Find where the given text appears and provide that cell's center as (x, y) coordinate. 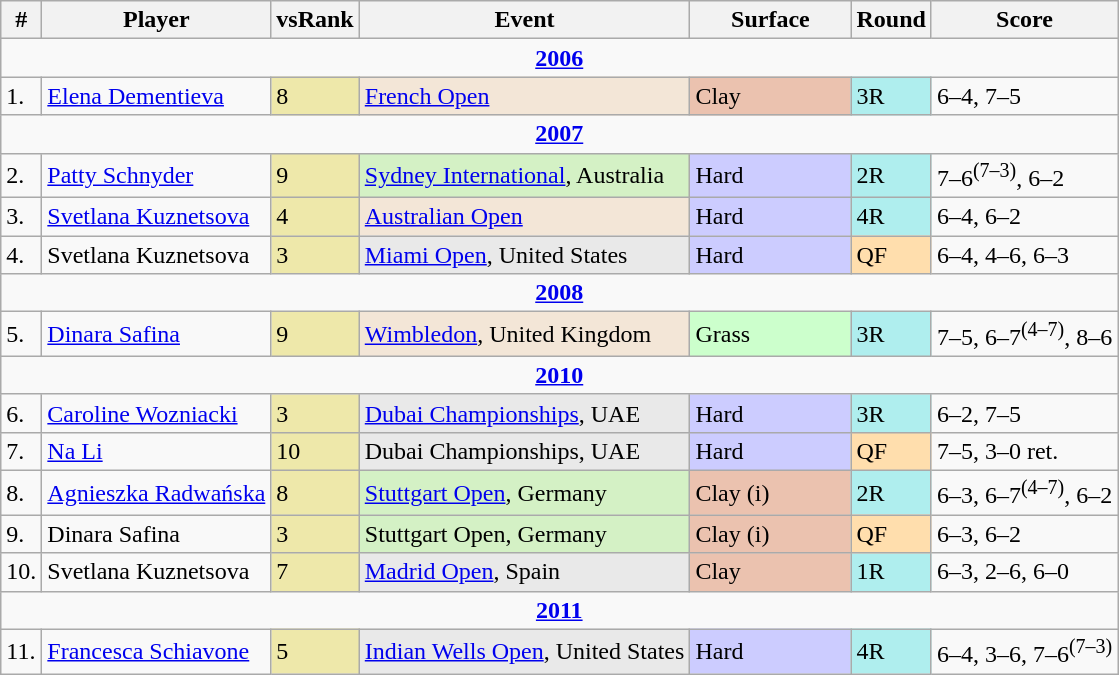
6–3, 6–7(4–7), 6–2 (1024, 492)
6–4, 3–6, 7–6(7–3) (1024, 652)
Agnieszka Radwańska (156, 492)
2. (22, 176)
2010 (560, 375)
Miami Open, United States (524, 255)
6–3, 2–6, 6–0 (1024, 572)
11. (22, 652)
Patty Schnyder (156, 176)
2006 (560, 58)
5 (315, 652)
6–4, 6–2 (1024, 217)
Score (1024, 20)
6–3, 6–2 (1024, 534)
5. (22, 334)
10. (22, 572)
3. (22, 217)
6. (22, 413)
7–6(7–3), 6–2 (1024, 176)
Caroline Wozniacki (156, 413)
Francesca Schiavone (156, 652)
Player (156, 20)
Round (891, 20)
vsRank (315, 20)
Elena Dementieva (156, 96)
Event (524, 20)
Na Li (156, 451)
8. (22, 492)
7–5, 3–0 ret. (1024, 451)
1. (22, 96)
7. (22, 451)
9. (22, 534)
French Open (524, 96)
10 (315, 451)
7–5, 6–7(4–7), 8–6 (1024, 334)
Grass (770, 334)
2008 (560, 293)
# (22, 20)
Wimbledon, United Kingdom (524, 334)
7 (315, 572)
6–4, 4–6, 6–3 (1024, 255)
4 (315, 217)
6–2, 7–5 (1024, 413)
Indian Wells Open, United States (524, 652)
2011 (560, 610)
Surface (770, 20)
Australian Open (524, 217)
1R (891, 572)
Sydney International, Australia (524, 176)
2007 (560, 134)
6–4, 7–5 (1024, 96)
Madrid Open, Spain (524, 572)
4. (22, 255)
